Provide the [x, y] coordinate of the cell's center where the given text is located.  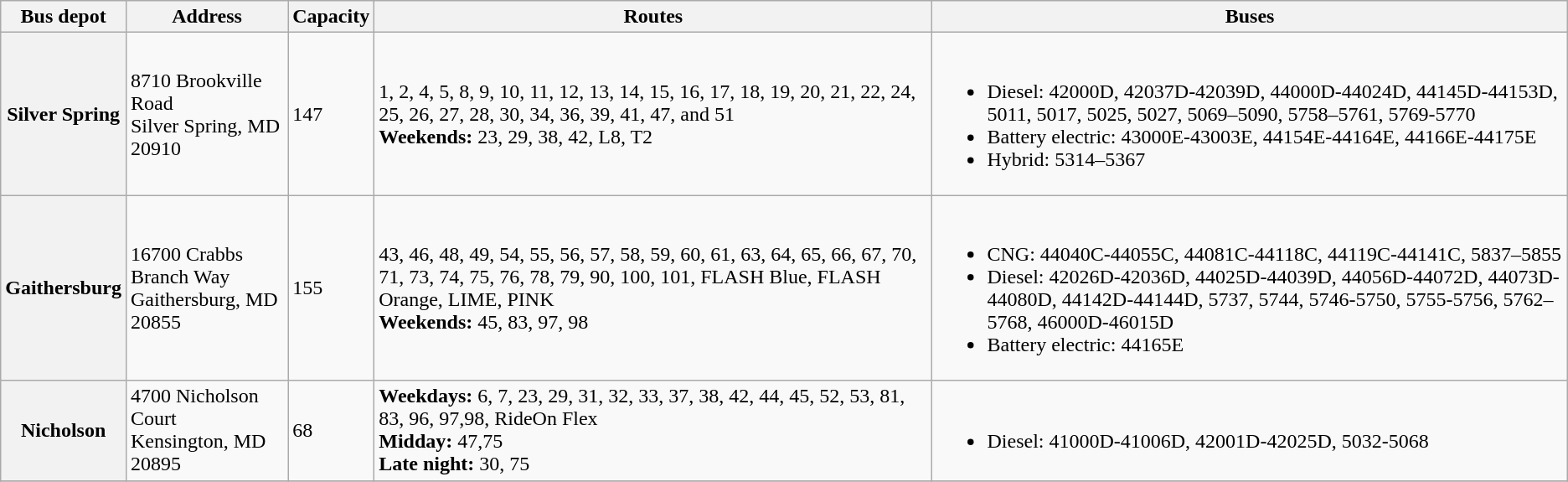
147 [332, 114]
Bus depot [64, 17]
4700 Nicholson CourtKensington, MD 20895 [206, 431]
Gaithersburg [64, 288]
Buses [1250, 17]
155 [332, 288]
Weekdays: 6, 7, 23, 29, 31, 32, 33, 37, 38, 42, 44, 45, 52, 53, 81, 83, 96, 97,98, RideOn FlexMidday: 47,75Late night: 30, 75 [653, 431]
8710 Brookville RoadSilver Spring, MD 20910 [206, 114]
Nicholson [64, 431]
Routes [653, 17]
16700 Crabbs Branch WayGaithersburg, MD 20855 [206, 288]
Capacity [332, 17]
Silver Spring [64, 114]
Diesel: 41000D-41006D, 42001D-42025D, 5032-5068 [1250, 431]
Address [206, 17]
68 [332, 431]
